Extract the [X, Y] coordinate from the center of the cell holding the provided text.  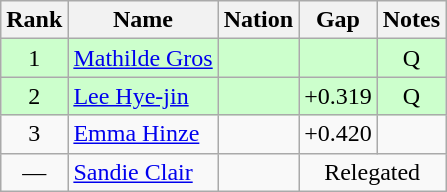
1 [34, 58]
Lee Hye-jin [143, 96]
Emma Hinze [143, 134]
Name [143, 20]
2 [34, 96]
Rank [34, 20]
— [34, 172]
+0.319 [338, 96]
Gap [338, 20]
Relegated [372, 172]
Nation [258, 20]
Mathilde Gros [143, 58]
Sandie Clair [143, 172]
Notes [411, 20]
3 [34, 134]
+0.420 [338, 134]
